Determine the (x, y) coordinate at the center of the cell enclosing the given text.  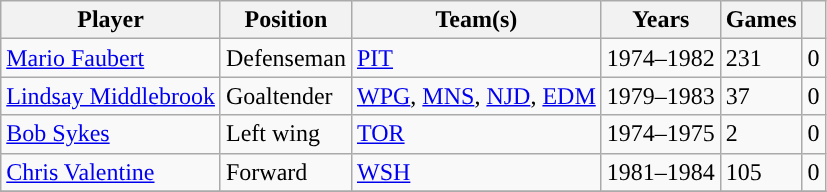
Goaltender (286, 96)
Chris Valentine (111, 172)
Lindsay Middlebrook (111, 96)
37 (761, 96)
1981–1984 (660, 172)
Forward (286, 172)
1974–1982 (660, 58)
Left wing (286, 134)
Defenseman (286, 58)
Player (111, 20)
2 (761, 134)
Position (286, 20)
1974–1975 (660, 134)
TOR (476, 134)
1979–1983 (660, 96)
WPG, MNS, NJD, EDM (476, 96)
Mario Faubert (111, 58)
WSH (476, 172)
Bob Sykes (111, 134)
105 (761, 172)
231 (761, 58)
Years (660, 20)
Team(s) (476, 20)
PIT (476, 58)
Games (761, 20)
